Provide the (x, y) coordinate of the cell's center where the given text is located.  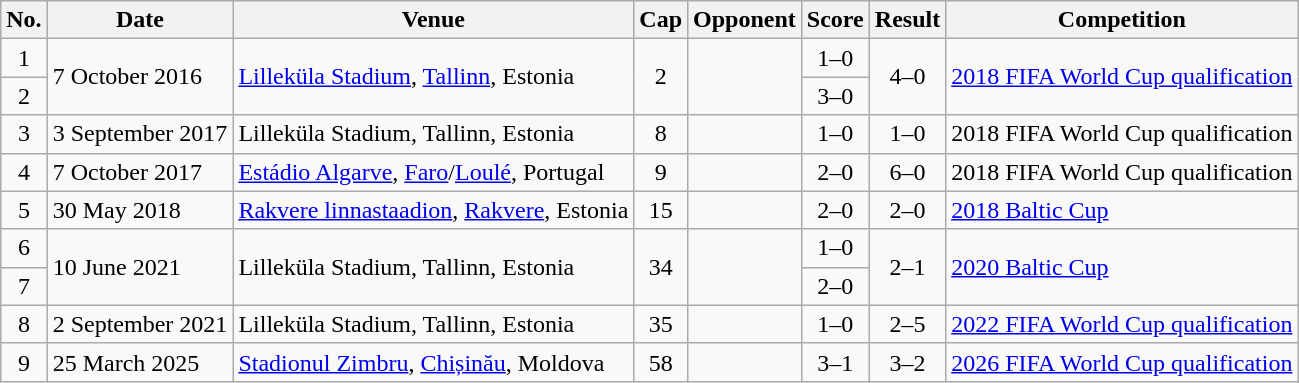
2–1 (907, 267)
Rakvere linnastaadion, Rakvere, Estonia (434, 210)
Venue (434, 20)
Cap (661, 20)
2026 FIFA World Cup qualification (1122, 362)
58 (661, 362)
Result (907, 20)
35 (661, 324)
Estádio Algarve, Faro/Loulé, Portugal (434, 172)
4 (24, 172)
2–5 (907, 324)
3–2 (907, 362)
3 (24, 134)
2022 FIFA World Cup qualification (1122, 324)
3–1 (835, 362)
2020 Baltic Cup (1122, 267)
3 September 2017 (140, 134)
2 September 2021 (140, 324)
2018 Baltic Cup (1122, 210)
6–0 (907, 172)
34 (661, 267)
Date (140, 20)
7 October 2016 (140, 77)
15 (661, 210)
Stadionul Zimbru, Chișinău, Moldova (434, 362)
No. (24, 20)
7 (24, 286)
Opponent (745, 20)
30 May 2018 (140, 210)
4–0 (907, 77)
3–0 (835, 96)
6 (24, 248)
25 March 2025 (140, 362)
5 (24, 210)
Score (835, 20)
Competition (1122, 20)
10 June 2021 (140, 267)
1 (24, 58)
7 October 2017 (140, 172)
